Determine the [X, Y] coordinate at the center of the cell enclosing the given text.  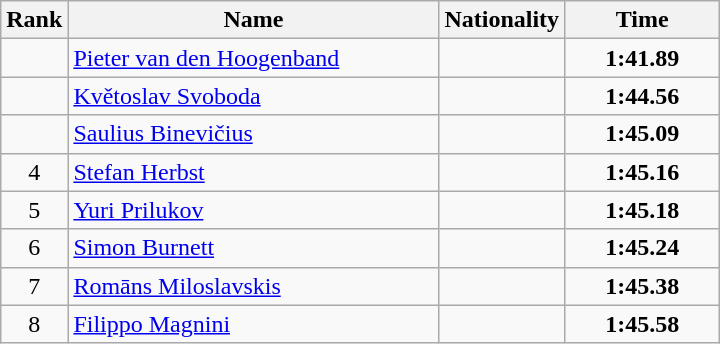
Filippo Magnini [254, 324]
1:45.58 [642, 324]
Rank [34, 20]
1:45.09 [642, 134]
1:45.38 [642, 286]
7 [34, 286]
Stefan Herbst [254, 172]
1:45.24 [642, 248]
Simon Burnett [254, 248]
Romāns Miloslavskis [254, 286]
Pieter van den Hoogenband [254, 58]
Time [642, 20]
4 [34, 172]
Saulius Binevičius [254, 134]
Nationality [502, 20]
Yuri Prilukov [254, 210]
1:41.89 [642, 58]
8 [34, 324]
1:44.56 [642, 96]
1:45.18 [642, 210]
Name [254, 20]
5 [34, 210]
Květoslav Svoboda [254, 96]
6 [34, 248]
1:45.16 [642, 172]
